Capture the cell that displays the provided text and extract its (X, Y) central coordinate. 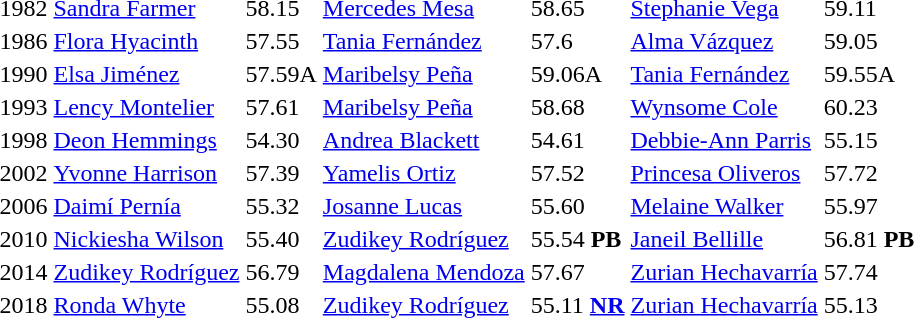
Janeil Bellille (724, 239)
59.06A (578, 74)
Lency Montelier (146, 107)
57.6 (578, 41)
Daimí Pernía (146, 206)
Wynsome Cole (724, 107)
54.30 (281, 140)
56.79 (281, 272)
Elsa Jiménez (146, 74)
Melaine Walker (724, 206)
Flora Hyacinth (146, 41)
57.61 (281, 107)
Princesa Oliveros (724, 173)
57.39 (281, 173)
Yvonne Harrison (146, 173)
57.55 (281, 41)
Zurian Hechavarría (724, 272)
Josanne Lucas (424, 206)
Alma Vázquez (724, 41)
Deon Hemmings (146, 140)
55.54 PB (578, 239)
57.59A (281, 74)
55.40 (281, 239)
55.32 (281, 206)
Nickiesha Wilson (146, 239)
Debbie-Ann Parris (724, 140)
55.60 (578, 206)
57.67 (578, 272)
57.52 (578, 173)
58.68 (578, 107)
Andrea Blackett (424, 140)
54.61 (578, 140)
Magdalena Mendoza (424, 272)
Yamelis Ortiz (424, 173)
